Extract the [X, Y] coordinate from the center of the cell holding the provided text.  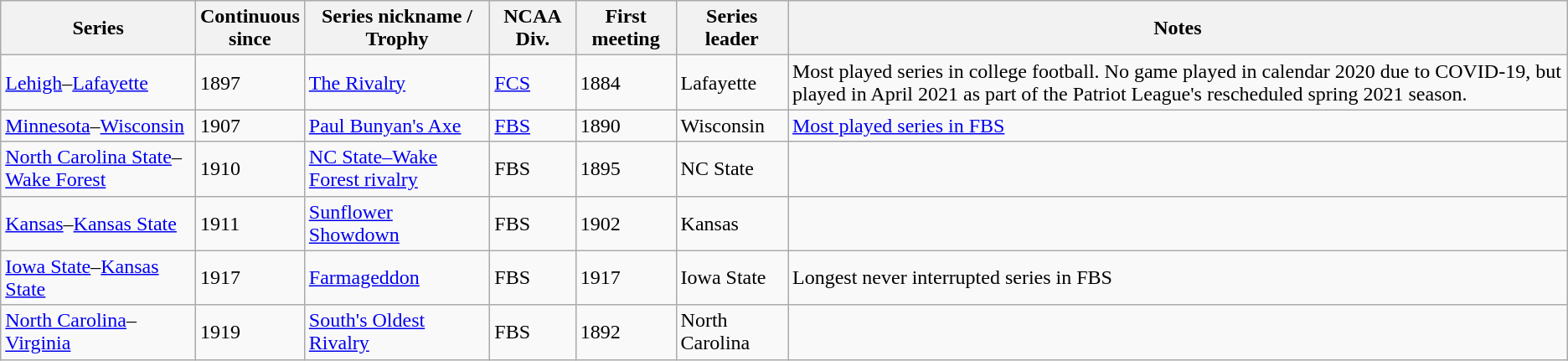
NC State [732, 169]
North Carolina State–Wake Forest [99, 169]
Kansas [732, 223]
Series nickname / Trophy [397, 28]
Wisconsin [732, 126]
North Carolina–Virginia [99, 332]
Paul Bunyan's Axe [397, 126]
1910 [250, 169]
Farmageddon [397, 278]
Sunflower Showdown [397, 223]
Series [99, 28]
1911 [250, 223]
Lafayette [732, 82]
1897 [250, 82]
1892 [626, 332]
1907 [250, 126]
NC State–Wake Forest rivalry [397, 169]
Iowa State–Kansas State [99, 278]
NCAA Div. [533, 28]
Longest never interrupted series in FBS [1178, 278]
Kansas–Kansas State [99, 223]
Most played series in FBS [1178, 126]
North Carolina [732, 332]
South's Oldest Rivalry [397, 332]
1890 [626, 126]
FCS [533, 82]
Series leader [732, 28]
Lehigh–Lafayette [99, 82]
1902 [626, 223]
Notes [1178, 28]
Minnesota–Wisconsin [99, 126]
1884 [626, 82]
1919 [250, 332]
The Rivalry [397, 82]
Continuoussince [250, 28]
First meeting [626, 28]
Iowa State [732, 278]
1895 [626, 169]
